Locate the cell with the specified text and output its [x, y] center coordinate. 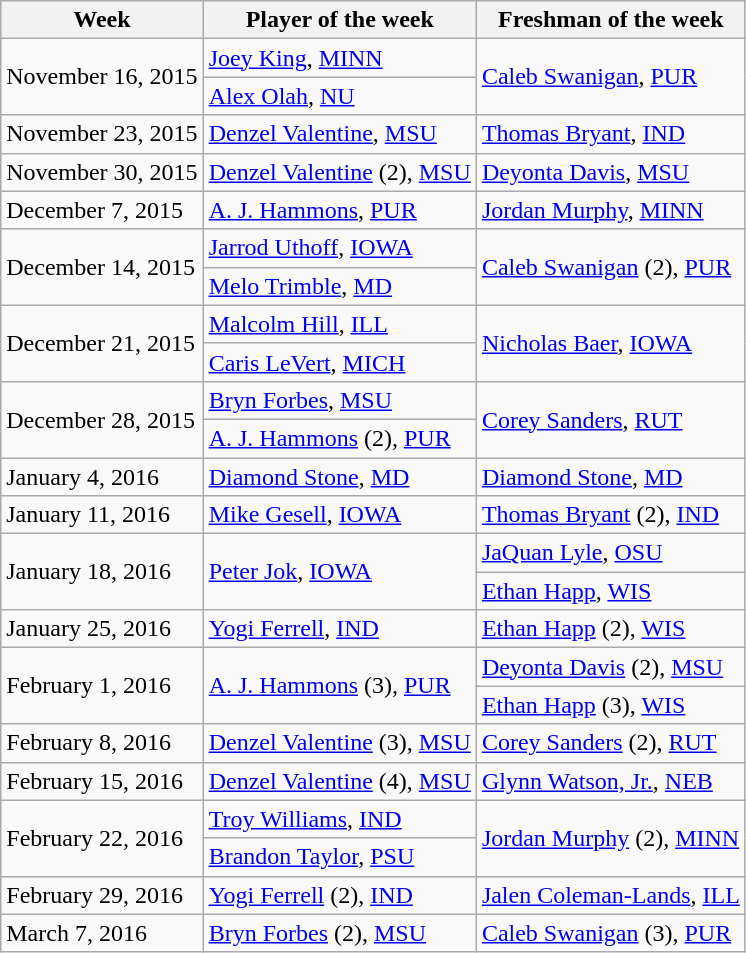
Caleb Swanigan, PUR [610, 77]
November 30, 2015 [102, 172]
Troy Williams, IND [340, 819]
February 1, 2016 [102, 686]
January 18, 2016 [102, 572]
Player of the week [340, 20]
Bryn Forbes (2), MSU [340, 933]
Corey Sanders, RUT [610, 419]
Glynn Watson, Jr., NEB [610, 781]
January 11, 2016 [102, 515]
February 8, 2016 [102, 743]
Melo Trimble, MD [340, 286]
February 15, 2016 [102, 781]
Bryn Forbes, MSU [340, 400]
Caleb Swanigan (2), PUR [610, 267]
Peter Jok, IOWA [340, 572]
A. J. Hammons, PUR [340, 210]
Alex Olah, NU [340, 96]
Ethan Happ, WIS [610, 591]
Jalen Coleman-Lands, ILL [610, 895]
Denzel Valentine (4), MSU [340, 781]
Nicholas Baer, IOWA [610, 343]
February 22, 2016 [102, 838]
Corey Sanders (2), RUT [610, 743]
November 23, 2015 [102, 134]
Denzel Valentine (3), MSU [340, 743]
Freshman of the week [610, 20]
Brandon Taylor, PSU [340, 857]
Yogi Ferrell (2), IND [340, 895]
Jordan Murphy (2), MINN [610, 838]
Joey King, MINN [340, 58]
December 7, 2015 [102, 210]
Week [102, 20]
Thomas Bryant, IND [610, 134]
Jarrod Uthoff, IOWA [340, 248]
A. J. Hammons (2), PUR [340, 438]
Ethan Happ (2), WIS [610, 629]
A. J. Hammons (3), PUR [340, 686]
Denzel Valentine, MSU [340, 134]
Yogi Ferrell, IND [340, 629]
December 21, 2015 [102, 343]
Denzel Valentine (2), MSU [340, 172]
Deyonta Davis, MSU [610, 172]
November 16, 2015 [102, 77]
JaQuan Lyle, OSU [610, 553]
Thomas Bryant (2), IND [610, 515]
March 7, 2016 [102, 933]
Caleb Swanigan (3), PUR [610, 933]
Jordan Murphy, MINN [610, 210]
December 14, 2015 [102, 267]
Ethan Happ (3), WIS [610, 705]
Mike Gesell, IOWA [340, 515]
January 4, 2016 [102, 477]
December 28, 2015 [102, 419]
Caris LeVert, MICH [340, 362]
February 29, 2016 [102, 895]
Deyonta Davis (2), MSU [610, 667]
January 25, 2016 [102, 629]
Malcolm Hill, ILL [340, 324]
